Locate the cell with the specified text and output its [x, y] center coordinate. 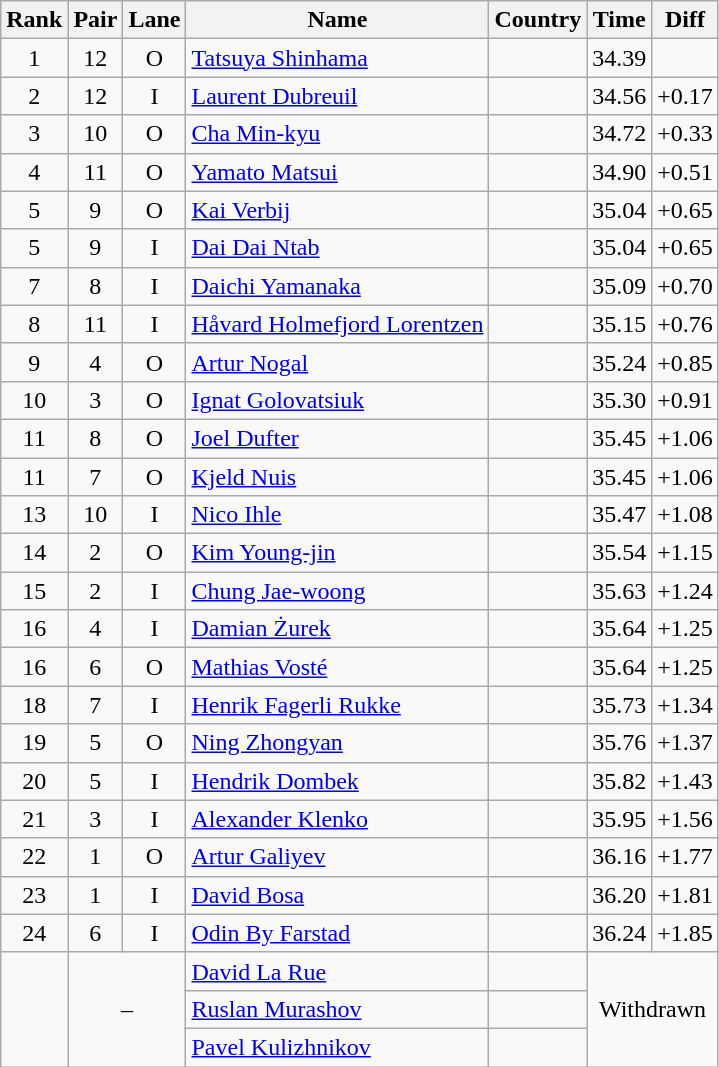
Kai Verbij [338, 210]
Artur Galiyev [338, 857]
36.16 [620, 857]
35.63 [620, 591]
Lane [154, 20]
+1.37 [686, 743]
+0.76 [686, 324]
Ignat Golovatsiuk [338, 400]
15 [34, 591]
35.82 [620, 781]
+1.77 [686, 857]
David La Rue [338, 971]
David Bosa [338, 895]
Nico Ihle [338, 515]
20 [34, 781]
Cha Min-kyu [338, 134]
Time [620, 20]
23 [34, 895]
35.24 [620, 362]
14 [34, 553]
Dai Dai Ntab [338, 248]
22 [34, 857]
34.90 [620, 172]
Pavel Kulizhnikov [338, 1047]
+1.43 [686, 781]
13 [34, 515]
Withdrawn [653, 1009]
21 [34, 819]
Country [538, 20]
36.20 [620, 895]
35.95 [620, 819]
Kim Young-jin [338, 553]
Tatsuya Shinhama [338, 58]
Ruslan Murashov [338, 1009]
+0.17 [686, 96]
36.24 [620, 933]
34.39 [620, 58]
18 [34, 705]
Damian Żurek [338, 629]
35.47 [620, 515]
Mathias Vosté [338, 667]
Artur Nogal [338, 362]
+1.15 [686, 553]
+1.08 [686, 515]
+0.91 [686, 400]
– [127, 1009]
+1.24 [686, 591]
Odin By Farstad [338, 933]
Hendrik Dombek [338, 781]
Daichi Yamanaka [338, 286]
Rank [34, 20]
+0.70 [686, 286]
+0.33 [686, 134]
35.73 [620, 705]
Name [338, 20]
Ning Zhongyan [338, 743]
Chung Jae-woong [338, 591]
24 [34, 933]
+1.85 [686, 933]
Håvard Holmefjord Lorentzen [338, 324]
Yamato Matsui [338, 172]
+1.81 [686, 895]
Kjeld Nuis [338, 477]
35.30 [620, 400]
Henrik Fagerli Rukke [338, 705]
Diff [686, 20]
+0.85 [686, 362]
35.15 [620, 324]
Laurent Dubreuil [338, 96]
+0.51 [686, 172]
35.76 [620, 743]
Alexander Klenko [338, 819]
Joel Dufter [338, 438]
19 [34, 743]
Pair [96, 20]
+1.56 [686, 819]
34.72 [620, 134]
35.09 [620, 286]
+1.34 [686, 705]
35.54 [620, 553]
34.56 [620, 96]
